Return (X, Y) of the center of cell containing provided text 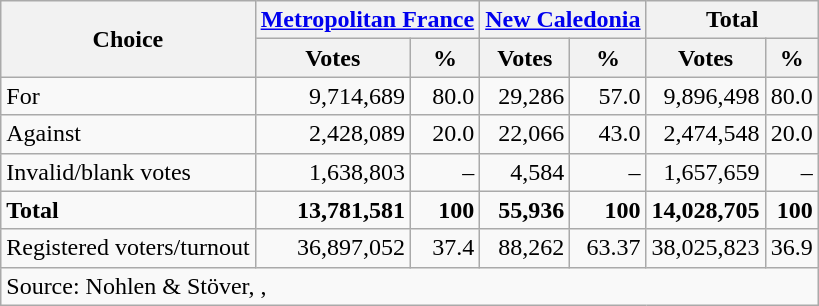
57.0 (608, 96)
13,781,581 (332, 210)
88,262 (525, 248)
Registered voters/turnout (128, 248)
9,714,689 (332, 96)
1,638,803 (332, 172)
43.0 (608, 134)
37.4 (444, 248)
For (128, 96)
New Caledonia (563, 20)
Against (128, 134)
2,474,548 (706, 134)
36.9 (792, 248)
63.37 (608, 248)
22,066 (525, 134)
1,657,659 (706, 172)
Metropolitan France (368, 20)
4,584 (525, 172)
14,028,705 (706, 210)
36,897,052 (332, 248)
29,286 (525, 96)
9,896,498 (706, 96)
2,428,089 (332, 134)
Invalid/blank votes (128, 172)
55,936 (525, 210)
38,025,823 (706, 248)
Choice (128, 39)
Source: Nohlen & Stöver, , (410, 286)
